Determine the (X, Y) coordinate at the center of the cell enclosing the given text.  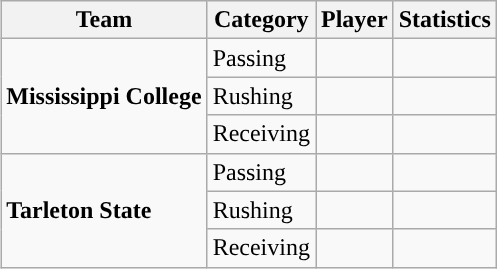
Player (355, 20)
Team (104, 20)
Tarleton State (104, 210)
Category (261, 20)
Mississippi College (104, 96)
Statistics (444, 20)
